Locate the cell with the specified text and output its [X, Y] center coordinate. 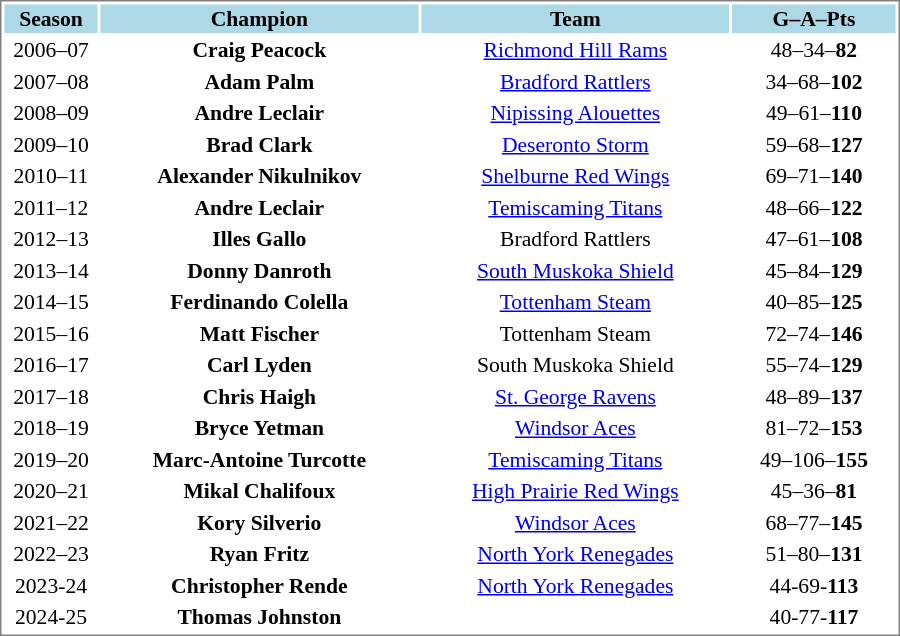
Team [575, 18]
Ryan Fritz [259, 554]
2015–16 [50, 334]
Champion [259, 18]
Nipissing Alouettes [575, 113]
45–36–81 [814, 491]
Craig Peacock [259, 50]
68–77–145 [814, 522]
2007–08 [50, 82]
Bryce Yetman [259, 428]
2021–22 [50, 522]
2016–17 [50, 365]
2014–15 [50, 302]
Deseronto Storm [575, 144]
40-77-117 [814, 617]
47–61–108 [814, 239]
2010–11 [50, 176]
St. George Ravens [575, 396]
40–85–125 [814, 302]
2022–23 [50, 554]
Alexander Nikulnikov [259, 176]
Mikal Chalifoux [259, 491]
48–89–137 [814, 396]
45–84–129 [814, 270]
2006–07 [50, 50]
49–61–110 [814, 113]
Christopher Rende [259, 586]
34–68–102 [814, 82]
81–72–153 [814, 428]
2017–18 [50, 396]
69–71–140 [814, 176]
Matt Fischer [259, 334]
Ferdinando Colella [259, 302]
2012–13 [50, 239]
Richmond Hill Rams [575, 50]
2020–21 [50, 491]
2018–19 [50, 428]
72–74–146 [814, 334]
2011–12 [50, 208]
51–80–131 [814, 554]
Adam Palm [259, 82]
55–74–129 [814, 365]
Kory Silverio [259, 522]
44-69-113 [814, 586]
2019–20 [50, 460]
2013–14 [50, 270]
Brad Clark [259, 144]
Carl Lyden [259, 365]
48–34–82 [814, 50]
2024-25 [50, 617]
2009–10 [50, 144]
High Prairie Red Wings [575, 491]
2023-24 [50, 586]
48–66–122 [814, 208]
Illes Gallo [259, 239]
2008–09 [50, 113]
59–68–127 [814, 144]
G–A–Pts [814, 18]
Donny Danroth [259, 270]
Marc-Antoine Turcotte [259, 460]
Season [50, 18]
Thomas Johnston [259, 617]
Chris Haigh [259, 396]
Shelburne Red Wings [575, 176]
49–106–155 [814, 460]
